Output the (X, Y) coordinate of the center of the cell containing the given text.  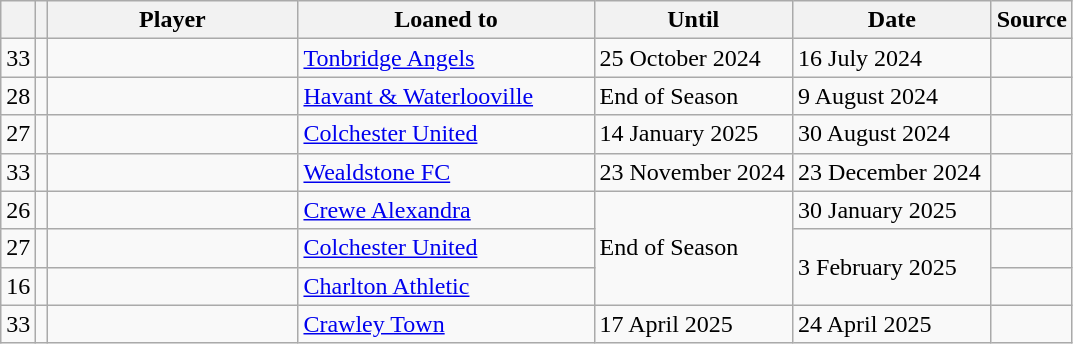
23 December 2024 (892, 172)
30 August 2024 (892, 134)
Source (1032, 20)
26 (18, 210)
25 October 2024 (694, 58)
Until (694, 20)
30 January 2025 (892, 210)
24 April 2025 (892, 324)
17 April 2025 (694, 324)
23 November 2024 (694, 172)
9 August 2024 (892, 96)
Charlton Athletic (446, 286)
Date (892, 20)
14 January 2025 (694, 134)
Wealdstone FC (446, 172)
Tonbridge Angels (446, 58)
Crewe Alexandra (446, 210)
Player (172, 20)
Havant & Waterlooville (446, 96)
Loaned to (446, 20)
16 July 2024 (892, 58)
3 February 2025 (892, 267)
16 (18, 286)
Crawley Town (446, 324)
28 (18, 96)
